Return the [x, y] coordinate for the center point of the cell that contains the specified text.  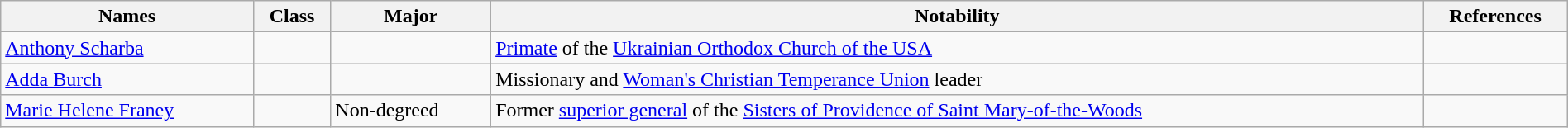
Marie Helene Franey [127, 111]
Major [411, 17]
Primate of the Ukrainian Orthodox Church of the USA [958, 48]
Anthony Scharba [127, 48]
Former superior general of the Sisters of Providence of Saint Mary-of-the-Woods [958, 111]
Missionary and Woman's Christian Temperance Union leader [958, 79]
Adda Burch [127, 79]
References [1495, 17]
Notability [958, 17]
Class [291, 17]
Non-degreed [411, 111]
Names [127, 17]
